From the cell containing the given text, extract its center point as (X, Y) coordinate. 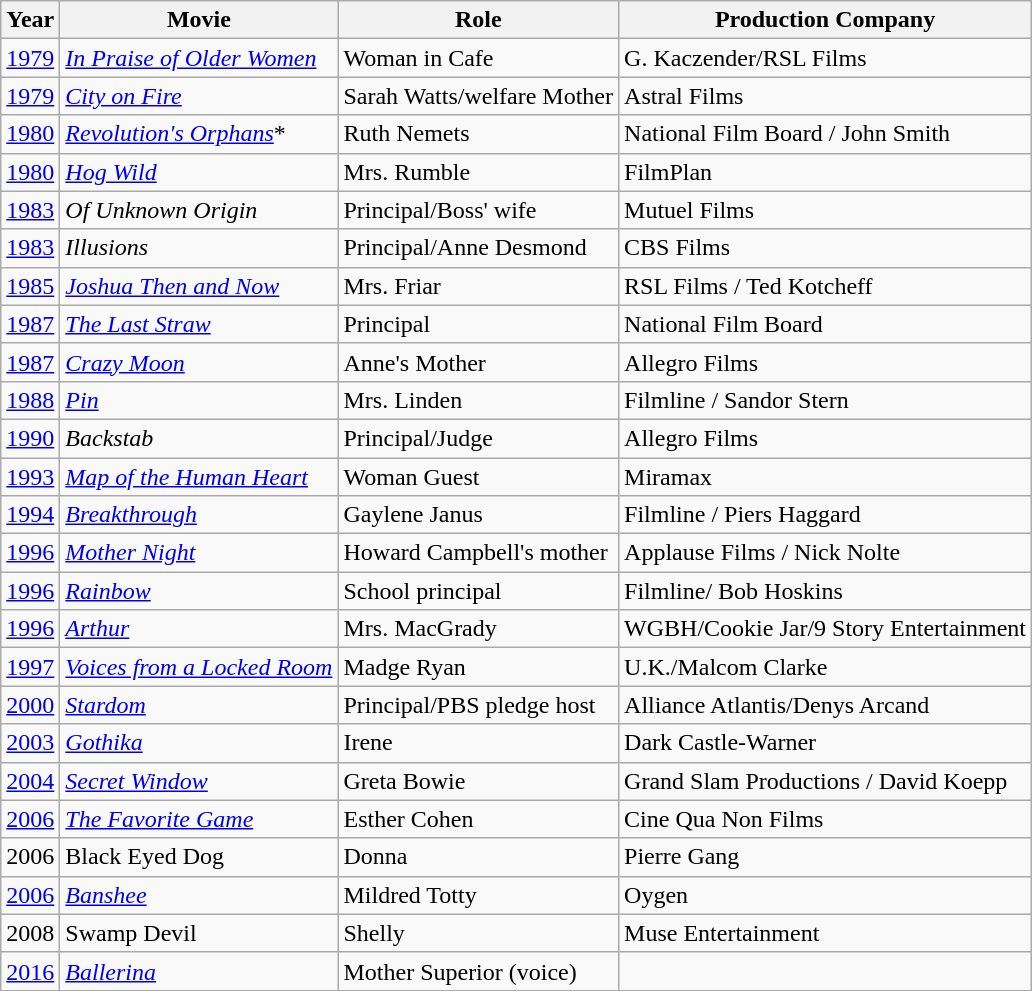
Movie (199, 20)
Esther Cohen (478, 819)
Cine Qua Non Films (826, 819)
Rainbow (199, 591)
Crazy Moon (199, 362)
Mother Superior (voice) (478, 971)
Ruth Nemets (478, 134)
Gothika (199, 743)
1994 (30, 515)
Alliance Atlantis/Denys Arcand (826, 705)
G. Kaczender/RSL Films (826, 58)
Year (30, 20)
Principal/Boss' wife (478, 210)
Mrs. Linden (478, 400)
U.K./Malcom Clarke (826, 667)
Banshee (199, 895)
1990 (30, 438)
Sarah Watts/welfare Mother (478, 96)
Mildred Totty (478, 895)
Mrs. Friar (478, 286)
Mrs. MacGrady (478, 629)
Illusions (199, 248)
RSL Films / Ted Kotcheff (826, 286)
Astral Films (826, 96)
Mutuel Films (826, 210)
Pierre Gang (826, 857)
City on Fire (199, 96)
Filmline / Sandor Stern (826, 400)
1993 (30, 477)
Swamp Devil (199, 933)
Mother Night (199, 553)
Hog Wild (199, 172)
National Film Board (826, 324)
Principal/Anne Desmond (478, 248)
In Praise of Older Women (199, 58)
Grand Slam Productions / David Koepp (826, 781)
CBS Films (826, 248)
2008 (30, 933)
Principal/Judge (478, 438)
Miramax (826, 477)
WGBH/Cookie Jar/9 Story Entertainment (826, 629)
1988 (30, 400)
Howard Campbell's mother (478, 553)
Voices from a Locked Room (199, 667)
Dark Castle-Warner (826, 743)
Stardom (199, 705)
Principal (478, 324)
Role (478, 20)
School principal (478, 591)
2016 (30, 971)
Greta Bowie (478, 781)
The Last Straw (199, 324)
Muse Entertainment (826, 933)
The Favorite Game (199, 819)
Gaylene Janus (478, 515)
2000 (30, 705)
Woman in Cafe (478, 58)
Applause Films / Nick Nolte (826, 553)
Secret Window (199, 781)
Mrs. Rumble (478, 172)
Irene (478, 743)
Oygen (826, 895)
Of Unknown Origin (199, 210)
Black Eyed Dog (199, 857)
Revolution's Orphans* (199, 134)
Woman Guest (478, 477)
Backstab (199, 438)
Donna (478, 857)
Arthur (199, 629)
Map of the Human Heart (199, 477)
Shelly (478, 933)
Principal/PBS pledge host (478, 705)
Breakthrough (199, 515)
Production Company (826, 20)
1985 (30, 286)
National Film Board / John Smith (826, 134)
Filmline / Piers Haggard (826, 515)
Joshua Then and Now (199, 286)
FilmPlan (826, 172)
Anne's Mother (478, 362)
1997 (30, 667)
Madge Ryan (478, 667)
Filmline/ Bob Hoskins (826, 591)
2003 (30, 743)
Pin (199, 400)
Ballerina (199, 971)
2004 (30, 781)
